Find where the given text appears and provide that cell's center as (x, y) coordinate. 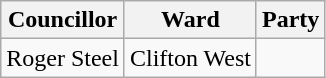
Clifton West (190, 58)
Party (290, 20)
Councillor (63, 20)
Ward (190, 20)
Roger Steel (63, 58)
